Scan for the cell matching the given text and deliver its (x, y) coordinate at center. 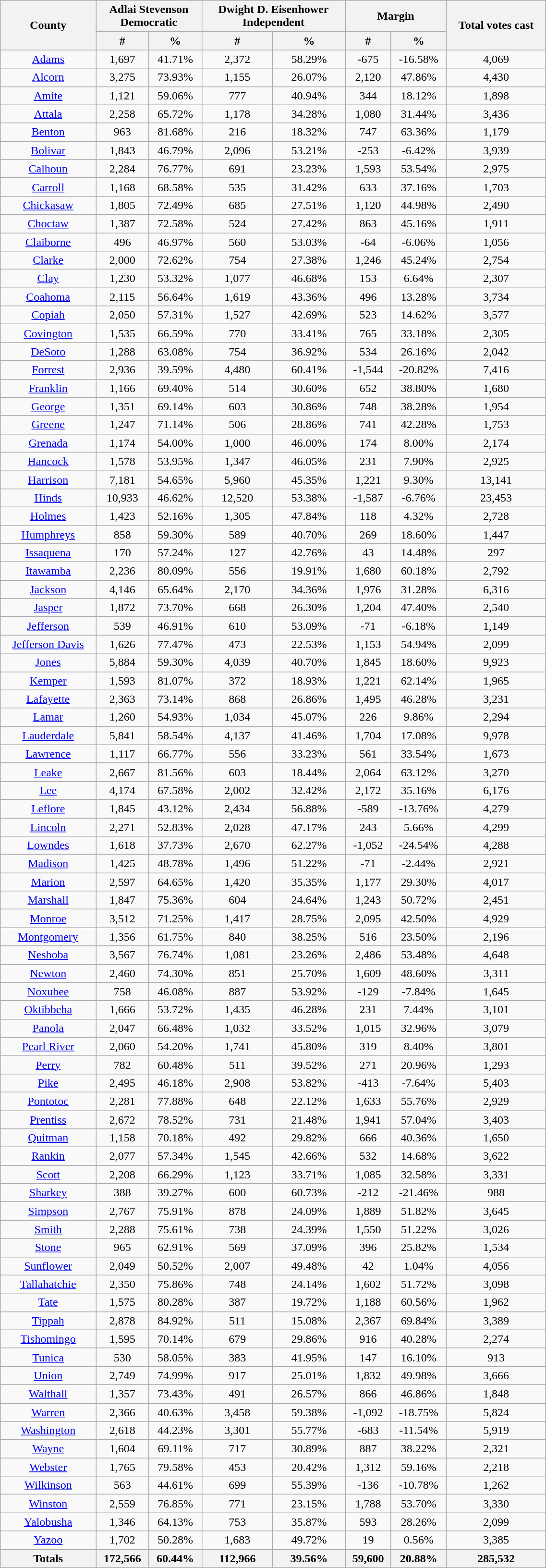
1,765 (122, 1467)
666 (368, 1138)
46.62% (175, 498)
506 (237, 425)
-21.46% (419, 1193)
Marion (48, 882)
4,299 (496, 827)
1,618 (122, 845)
4,288 (496, 845)
1.04% (419, 1266)
28.75% (309, 919)
Alcorn (48, 77)
-6.42% (419, 150)
1,898 (496, 96)
35.16% (419, 790)
22.12% (309, 1101)
2,007 (237, 1266)
77.88% (175, 1101)
-11.54% (419, 1431)
59.38% (309, 1412)
4,137 (237, 735)
43.12% (175, 808)
747 (368, 132)
64.13% (175, 1522)
2,921 (496, 864)
-7.84% (419, 992)
524 (237, 223)
866 (368, 1394)
40.28% (419, 1339)
2,929 (496, 1101)
Quitman (48, 1138)
46.79% (175, 150)
14.62% (419, 315)
Issaquena (48, 553)
53.72% (175, 1010)
7.90% (419, 461)
2,672 (122, 1120)
20.96% (419, 1065)
2,667 (122, 772)
560 (237, 242)
73.14% (175, 699)
1,954 (496, 406)
2,936 (122, 370)
2,792 (496, 571)
71.25% (175, 919)
Itawamba (48, 571)
24.39% (309, 1229)
3,331 (496, 1175)
56.64% (175, 297)
9,923 (496, 662)
269 (368, 535)
60.41% (309, 370)
7,416 (496, 370)
73.43% (175, 1394)
Attala (48, 114)
13.28% (419, 297)
69.84% (419, 1321)
2,096 (237, 150)
6,176 (496, 790)
37.09% (309, 1248)
41.71% (175, 59)
4,279 (496, 808)
3,389 (496, 1321)
20.88% (419, 1558)
2,307 (496, 279)
4,480 (237, 370)
Grenada (48, 443)
648 (237, 1101)
76.85% (175, 1504)
Jefferson Davis (48, 644)
Monroe (48, 919)
1,595 (122, 1339)
31.44% (419, 114)
73.70% (175, 608)
23,453 (496, 498)
-13.76% (419, 808)
1,495 (368, 699)
63.08% (175, 352)
28.26% (419, 1522)
2,908 (237, 1083)
1,911 (496, 223)
5.66% (419, 827)
Wayne (48, 1449)
38.25% (309, 937)
4.32% (419, 516)
5,841 (122, 735)
2,174 (496, 443)
62.91% (175, 1248)
22.53% (309, 644)
1,077 (237, 279)
15.08% (309, 1321)
Pike (48, 1083)
34.36% (309, 589)
271 (368, 1065)
2,495 (122, 1083)
12,520 (237, 498)
1,545 (237, 1156)
24.09% (309, 1211)
4,648 (496, 955)
589 (237, 535)
6.64% (419, 279)
38.80% (419, 388)
Kemper (48, 681)
45.16% (419, 223)
1,288 (122, 352)
1,177 (368, 882)
604 (237, 900)
45.24% (419, 260)
Simpson (48, 1211)
43.36% (309, 297)
53.21% (309, 150)
75.86% (175, 1284)
Noxubee (48, 992)
Calhoun (48, 169)
75.36% (175, 900)
20.42% (309, 1467)
2,367 (368, 1321)
40.94% (309, 96)
1,666 (122, 1010)
Claiborne (48, 242)
3,734 (496, 297)
1,847 (122, 900)
56.88% (309, 808)
1,941 (368, 1120)
2,321 (496, 1449)
39.27% (175, 1193)
Marshall (48, 900)
64.65% (175, 882)
66.48% (175, 1028)
1,153 (368, 644)
717 (237, 1449)
37.16% (419, 187)
Scott (48, 1175)
-2.44% (419, 864)
2,047 (122, 1028)
-7.64% (419, 1083)
-589 (368, 808)
492 (237, 1138)
45.07% (309, 717)
42.66% (309, 1156)
1,872 (122, 608)
535 (237, 187)
9,978 (496, 735)
878 (237, 1211)
35.87% (309, 1522)
216 (237, 132)
Union (48, 1375)
29.86% (309, 1339)
70.18% (175, 1138)
2,486 (368, 955)
75.61% (175, 1229)
Dwight D. EisenhowerIndependent (274, 16)
5,403 (496, 1083)
1,015 (368, 1028)
1,417 (237, 919)
59,600 (368, 1558)
118 (368, 516)
61.75% (175, 937)
2,258 (122, 114)
963 (122, 132)
62.14% (419, 681)
2,115 (122, 297)
Choctaw (48, 223)
53.09% (309, 626)
9.30% (419, 479)
3,801 (496, 1046)
42.69% (309, 315)
17.08% (419, 735)
19 (368, 1540)
42.50% (419, 919)
2,925 (496, 461)
2,060 (122, 1046)
2,754 (496, 260)
516 (368, 937)
53.92% (309, 992)
52.16% (175, 516)
74.99% (175, 1375)
679 (237, 1339)
47.40% (419, 608)
49.72% (309, 1540)
1,962 (496, 1302)
2,042 (496, 352)
Tippah (48, 1321)
Hinds (48, 498)
Covington (48, 333)
593 (368, 1522)
600 (237, 1193)
4,069 (496, 59)
Stone (48, 1248)
69.11% (175, 1449)
13,141 (496, 479)
1,447 (496, 535)
170 (122, 553)
2,288 (122, 1229)
County (48, 25)
Jefferson (48, 626)
41.46% (309, 735)
38.28% (419, 406)
37.73% (175, 845)
Yazoo (48, 1540)
80.09% (175, 571)
Holmes (48, 516)
3,458 (237, 1412)
2,049 (122, 1266)
668 (237, 608)
6,316 (496, 589)
68.58% (175, 187)
153 (368, 279)
31.42% (309, 187)
1,357 (122, 1394)
1,741 (237, 1046)
2,597 (122, 882)
George (48, 406)
3,270 (496, 772)
7.44% (419, 1010)
2,366 (122, 1412)
2,170 (237, 589)
387 (237, 1302)
514 (237, 388)
18.32% (309, 132)
2,363 (122, 699)
396 (368, 1248)
1,158 (122, 1138)
2,451 (496, 900)
27.42% (309, 223)
1,550 (368, 1229)
916 (368, 1339)
2,271 (122, 827)
652 (368, 388)
1,168 (122, 187)
561 (368, 754)
Clarke (48, 260)
-253 (368, 150)
19.72% (309, 1302)
1,753 (496, 425)
54.65% (175, 479)
50.28% (175, 1540)
38.22% (419, 1449)
2,670 (237, 845)
1,032 (237, 1028)
48.78% (175, 864)
1,262 (496, 1485)
57.34% (175, 1156)
372 (237, 681)
28.86% (309, 425)
39.59% (175, 370)
1,423 (122, 516)
-64 (368, 242)
1,174 (122, 443)
72.58% (175, 223)
226 (368, 717)
Lafayette (48, 699)
66.59% (175, 333)
4,017 (496, 882)
4,056 (496, 1266)
741 (368, 425)
53.70% (419, 1504)
738 (237, 1229)
2,540 (496, 608)
76.77% (175, 169)
917 (237, 1375)
851 (237, 973)
25.01% (309, 1375)
858 (122, 535)
1,246 (368, 260)
1,166 (122, 388)
Tishomingo (48, 1339)
1,604 (122, 1449)
Margin (396, 16)
84.92% (175, 1321)
1,034 (237, 717)
54.00% (175, 443)
5,824 (496, 1412)
777 (237, 96)
5,919 (496, 1431)
45.80% (309, 1046)
1,673 (496, 754)
Yalobusha (48, 1522)
54.94% (419, 644)
8.00% (419, 443)
Pearl River (48, 1046)
534 (368, 352)
78.52% (175, 1120)
69.14% (175, 406)
-16.58% (419, 59)
319 (368, 1046)
Hancock (48, 461)
1,178 (237, 114)
2,050 (122, 315)
46.97% (175, 242)
2,196 (496, 937)
1,619 (237, 297)
75.91% (175, 1211)
Madison (48, 864)
29.30% (419, 882)
Warren (48, 1412)
50.72% (419, 900)
33.41% (309, 333)
2,305 (496, 333)
26.16% (419, 352)
60.56% (419, 1302)
1,230 (122, 279)
Jackson (48, 589)
Total votes cast (496, 25)
1,080 (368, 114)
Washington (48, 1431)
-20.82% (419, 370)
2,559 (122, 1504)
-129 (368, 992)
840 (237, 937)
491 (237, 1394)
Greene (48, 425)
1,626 (122, 644)
Smith (48, 1229)
14.68% (419, 1156)
26.30% (309, 608)
Adams (48, 59)
55.76% (419, 1101)
32.42% (309, 790)
41.95% (309, 1357)
383 (237, 1357)
1,889 (368, 1211)
3,403 (496, 1120)
67.58% (175, 790)
23.50% (419, 937)
Chickasaw (48, 205)
174 (368, 443)
685 (237, 205)
18.93% (309, 681)
33.18% (419, 333)
5,884 (122, 662)
3,385 (496, 1540)
40.63% (175, 1412)
563 (122, 1485)
23.15% (309, 1504)
49.98% (419, 1375)
4,174 (122, 790)
Forrest (48, 370)
81.56% (175, 772)
1,149 (496, 626)
46.08% (175, 992)
-1,544 (368, 370)
46.00% (309, 443)
3,098 (496, 1284)
3,026 (496, 1229)
Bolivar (48, 150)
297 (496, 553)
-10.78% (419, 1485)
1,697 (122, 59)
4,146 (122, 589)
48.60% (419, 973)
532 (368, 1156)
27.51% (309, 205)
33.71% (309, 1175)
Perry (48, 1065)
Amite (48, 96)
2,000 (122, 260)
24.14% (309, 1284)
Leflore (48, 808)
46.18% (175, 1083)
1,420 (237, 882)
2,120 (368, 77)
1,123 (237, 1175)
2,172 (368, 790)
2,728 (496, 516)
80.28% (175, 1302)
610 (237, 626)
60.48% (175, 1065)
30.60% (309, 388)
1,346 (122, 1522)
1,120 (368, 205)
Lawrence (48, 754)
18.44% (309, 772)
1,633 (368, 1101)
Lowndes (48, 845)
33.52% (309, 1028)
24.64% (309, 900)
57.04% (419, 1120)
8.40% (419, 1046)
25.82% (419, 1248)
4,430 (496, 77)
33.54% (419, 754)
Sharkey (48, 1193)
54.20% (175, 1046)
2,028 (237, 827)
-683 (368, 1431)
1,848 (496, 1394)
2,975 (496, 169)
44.61% (175, 1485)
53.95% (175, 461)
39.56% (309, 1558)
147 (368, 1357)
3,275 (122, 77)
782 (122, 1065)
45.35% (309, 479)
Benton (48, 132)
2,434 (237, 808)
965 (122, 1248)
388 (122, 1193)
46.05% (309, 461)
33.23% (309, 754)
42.76% (309, 553)
Tunica (48, 1357)
Wilkinson (48, 1485)
3,622 (496, 1156)
3,301 (237, 1431)
913 (496, 1357)
21.48% (309, 1120)
2,460 (122, 973)
1,832 (368, 1375)
1,121 (122, 96)
1,204 (368, 608)
2,618 (122, 1431)
36.92% (309, 352)
42.28% (419, 425)
-6.76% (419, 498)
1,085 (368, 1175)
1,496 (237, 864)
1,702 (122, 1540)
473 (237, 644)
539 (122, 626)
1,243 (368, 900)
-6.18% (419, 626)
127 (237, 553)
58.05% (175, 1357)
59.16% (419, 1467)
79.58% (175, 1467)
3,079 (496, 1028)
53.54% (419, 169)
66.29% (175, 1175)
49.48% (309, 1266)
2,749 (122, 1375)
7,181 (122, 479)
55.77% (309, 1431)
Oktibbeha (48, 1010)
1,081 (237, 955)
47.84% (309, 516)
53.32% (175, 279)
2,767 (122, 1211)
2,878 (122, 1321)
Humphreys (48, 535)
3,330 (496, 1504)
569 (237, 1248)
63.12% (419, 772)
2,350 (122, 1284)
1,843 (122, 150)
Neshoba (48, 955)
51.72% (419, 1284)
29.82% (309, 1138)
1,788 (368, 1504)
Lauderdale (48, 735)
Clay (48, 279)
10,933 (122, 498)
34.28% (309, 114)
771 (237, 1504)
Jones (48, 662)
3,567 (122, 955)
Lincoln (48, 827)
57.24% (175, 553)
60.44% (175, 1558)
62.27% (309, 845)
40.36% (419, 1138)
32.58% (419, 1175)
65.64% (175, 589)
770 (237, 333)
63.36% (419, 132)
26.07% (309, 77)
23.23% (309, 169)
-1,092 (368, 1412)
3,577 (496, 315)
1,976 (368, 589)
1,117 (122, 754)
46.91% (175, 626)
Harrison (48, 479)
53.03% (309, 242)
1,805 (122, 205)
60.73% (309, 1193)
4,039 (237, 662)
47.17% (309, 827)
-6.06% (419, 242)
53.48% (419, 955)
3,645 (496, 1211)
758 (122, 992)
1,179 (496, 132)
76.74% (175, 955)
23.26% (309, 955)
1,425 (122, 864)
1,527 (237, 315)
1,293 (496, 1065)
1,645 (496, 992)
14.48% (419, 553)
753 (237, 1522)
2,281 (122, 1101)
26.57% (309, 1394)
453 (237, 1467)
1,435 (237, 1010)
3,311 (496, 973)
1,247 (122, 425)
53.38% (309, 498)
1,305 (237, 516)
1,351 (122, 406)
46.86% (419, 1394)
81.07% (175, 681)
868 (237, 699)
4,929 (496, 919)
Sunflower (48, 1266)
73.93% (175, 77)
30.89% (309, 1449)
Montgomery (48, 937)
Tate (48, 1302)
Walthall (48, 1394)
32.96% (419, 1028)
57.31% (175, 315)
1,356 (122, 937)
58.54% (175, 735)
530 (122, 1357)
2,274 (496, 1339)
5,960 (237, 479)
1,575 (122, 1302)
2,095 (368, 919)
Winston (48, 1504)
633 (368, 187)
69.40% (175, 388)
1,534 (496, 1248)
52.83% (175, 827)
71.14% (175, 425)
31.28% (419, 589)
50.52% (175, 1266)
65.72% (175, 114)
39.52% (309, 1065)
1,683 (237, 1540)
2,372 (237, 59)
1,535 (122, 333)
77.47% (175, 644)
1,704 (368, 735)
Rankin (48, 1156)
26.86% (309, 699)
988 (496, 1193)
Jasper (48, 608)
2,284 (122, 169)
1,387 (122, 223)
-675 (368, 59)
-136 (368, 1485)
55.39% (309, 1485)
Copiah (48, 315)
Tallahatchie (48, 1284)
60.18% (419, 571)
72.62% (175, 260)
72.49% (175, 205)
51.82% (419, 1211)
66.77% (175, 754)
44.23% (175, 1431)
1,578 (122, 461)
2,236 (122, 571)
1,602 (368, 1284)
44.98% (419, 205)
Panola (48, 1028)
1,260 (122, 717)
Coahoma (48, 297)
53.82% (309, 1083)
30.86% (309, 406)
3,666 (496, 1375)
-1,052 (368, 845)
DeSoto (48, 352)
2,218 (496, 1467)
2,294 (496, 717)
285,532 (496, 1558)
Pontotoc (48, 1101)
-1,587 (368, 498)
1,056 (496, 242)
2,208 (122, 1175)
243 (368, 827)
863 (368, 223)
58.29% (309, 59)
-24.54% (419, 845)
2,064 (368, 772)
1,347 (237, 461)
2,077 (122, 1156)
-212 (368, 1193)
18.12% (419, 96)
699 (237, 1485)
2,002 (237, 790)
47.86% (419, 77)
46.68% (309, 279)
19.91% (309, 571)
35.35% (309, 882)
3,231 (496, 699)
523 (368, 315)
3,436 (496, 114)
81.68% (175, 132)
112,966 (237, 1558)
1,188 (368, 1302)
Franklin (48, 388)
59.06% (175, 96)
765 (368, 333)
25.70% (309, 973)
691 (237, 169)
16.10% (419, 1357)
-18.75% (419, 1412)
172,566 (122, 1558)
Totals (48, 1558)
1,312 (368, 1467)
2,490 (496, 205)
3,101 (496, 1010)
1,609 (368, 973)
3,512 (122, 919)
Newton (48, 973)
1,000 (237, 443)
Adlai StevensonDemocratic (149, 16)
3,939 (496, 150)
27.38% (309, 260)
Lee (48, 790)
43 (368, 553)
-413 (368, 1083)
1,703 (496, 187)
54.93% (175, 717)
0.56% (419, 1540)
Webster (48, 1467)
1,650 (496, 1138)
731 (237, 1120)
42 (368, 1266)
74.30% (175, 973)
Leake (48, 772)
344 (368, 96)
9.86% (419, 717)
Carroll (48, 187)
Lamar (48, 717)
70.14% (175, 1339)
1,965 (496, 681)
Prentiss (48, 1120)
1,155 (237, 77)
